Find where the given text appears and provide that cell's center as (X, Y) coordinate. 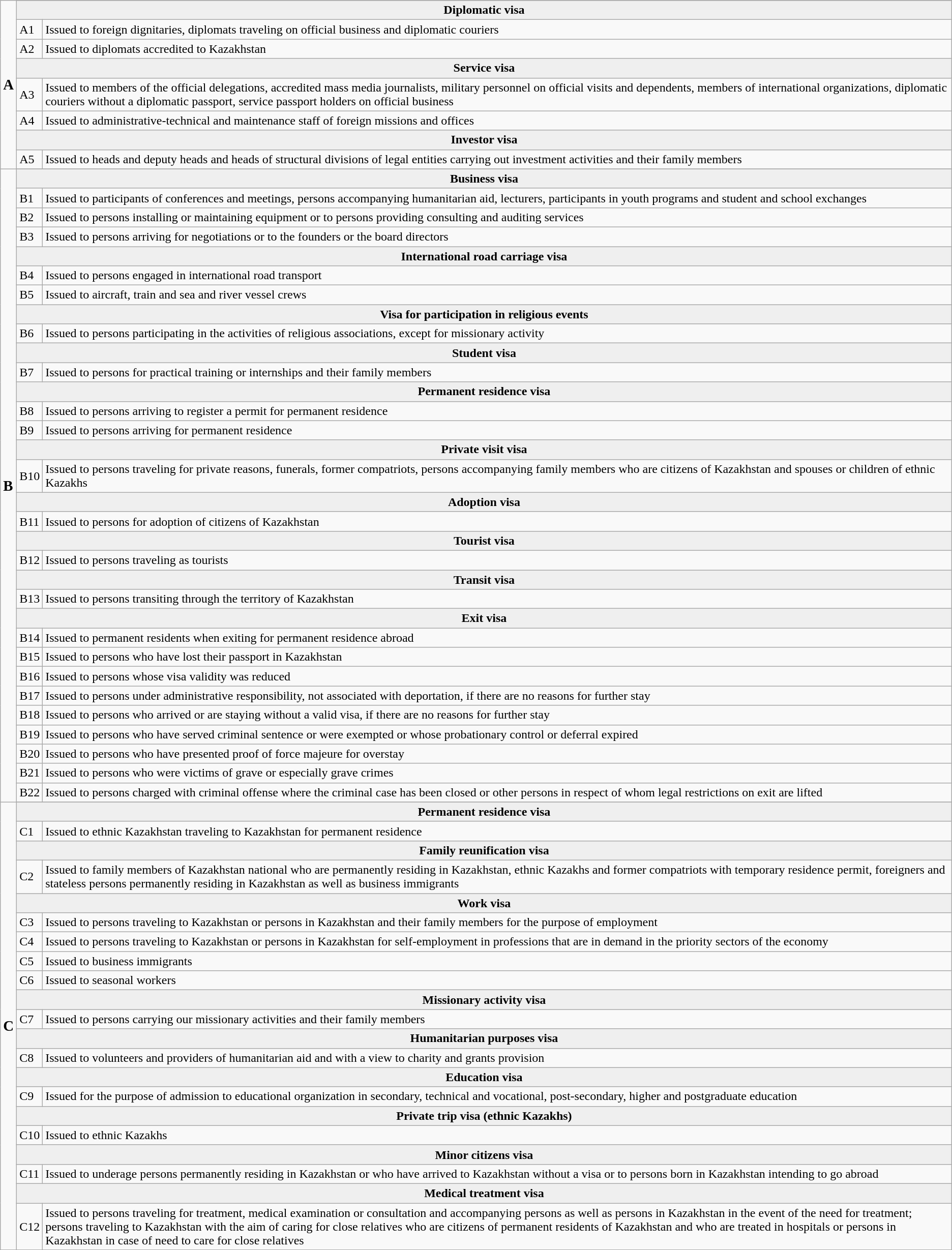
Private visit visa (484, 450)
Issued to persons installing or maintaining equipment or to persons providing consulting and auditing services (497, 217)
Issued to permanent residents when exiting for permanent residence abroad (497, 638)
Issued to persons who have lost their passport in Kazakhstan (497, 657)
Issued to persons who have served criminal sentence or were exempted or whose probationary control or deferral expired (497, 734)
B (9, 485)
Visa for participation in religious events (484, 314)
Issued to foreign dignitaries, diplomats traveling on official business and diplomatic couriers (497, 29)
Tourist visa (484, 541)
Minor citizens visa (484, 1154)
Medical treatment visa (484, 1193)
Issued to heads and deputy heads and heads of structural divisions of legal entities carrying out investment activities and their family members (497, 159)
Issued to persons whose visa validity was reduced (497, 676)
Issued to persons engaged in international road transport (497, 276)
B15 (29, 657)
Issued to persons who have presented proof of force majeure for overstay (497, 754)
C9 (29, 1096)
C6 (29, 980)
C (9, 1026)
Issued to business immigrants (497, 961)
Business visa (484, 178)
Diplomatic visa (484, 10)
B2 (29, 217)
Issued to persons who arrived or are staying without a valid visa, if there are no reasons for further stay (497, 715)
A3 (29, 95)
Adoption visa (484, 502)
Issued to persons arriving to register a permit for permanent residence (497, 411)
Issued to persons participating in the activities of religious associations, except for missionary activity (497, 334)
B9 (29, 430)
C11 (29, 1174)
B3 (29, 236)
B20 (29, 754)
Issued to persons arriving for negotiations or to the founders or the board directors (497, 236)
C8 (29, 1058)
B11 (29, 521)
Issued to persons carrying our missionary activities and their family members (497, 1019)
B21 (29, 773)
Issued to persons transiting through the territory of Kazakhstan (497, 599)
B8 (29, 411)
Issued to persons under administrative responsibility, not associated with deportation, if there are no reasons for further stay (497, 696)
C2 (29, 877)
International road carriage visa (484, 256)
B18 (29, 715)
B17 (29, 696)
Issued to persons arriving for permanent residence (497, 430)
Issued to persons traveling to Kazakhstan or persons in Kazakhstan and their family members for the purpose of employment (497, 922)
B12 (29, 560)
A5 (29, 159)
Issued to aircraft, train and sea and river vessel crews (497, 295)
Issued to seasonal workers (497, 980)
A4 (29, 121)
Issued to persons for practical training or internships and their family members (497, 372)
Investor visa (484, 140)
Service visa (484, 68)
C12 (29, 1227)
Work visa (484, 903)
C7 (29, 1019)
B14 (29, 638)
Student visa (484, 353)
Issued to ethnic Kazakhstan traveling to Kazakhstan for permanent residence (497, 831)
C1 (29, 831)
C10 (29, 1135)
B22 (29, 792)
Issued to persons who were victims of grave or especially grave crimes (497, 773)
Issued to ethnic Kazakhs (497, 1135)
Missionary activity visa (484, 1000)
A1 (29, 29)
Issued to volunteers and providers of humanitarian aid and with a view to charity and grants provision (497, 1058)
Education visa (484, 1077)
B1 (29, 198)
A (9, 85)
B13 (29, 599)
C3 (29, 922)
B4 (29, 276)
C4 (29, 942)
Private trip visa (ethnic Kazakhs) (484, 1116)
B19 (29, 734)
Issued to persons traveling as tourists (497, 560)
C5 (29, 961)
Issued to administrative-technical and maintenance staff of foreign missions and offices (497, 121)
B7 (29, 372)
B5 (29, 295)
Issued to persons for adoption of citizens of Kazakhstan (497, 521)
Transit visa (484, 579)
B6 (29, 334)
Family reunification visa (484, 850)
B16 (29, 676)
B10 (29, 476)
Exit visa (484, 618)
Issued to diplomats accredited to Kazakhstan (497, 49)
A2 (29, 49)
Humanitarian purposes visa (484, 1038)
